Provide the (X, Y) coordinate of the cell's center where the given text is located.  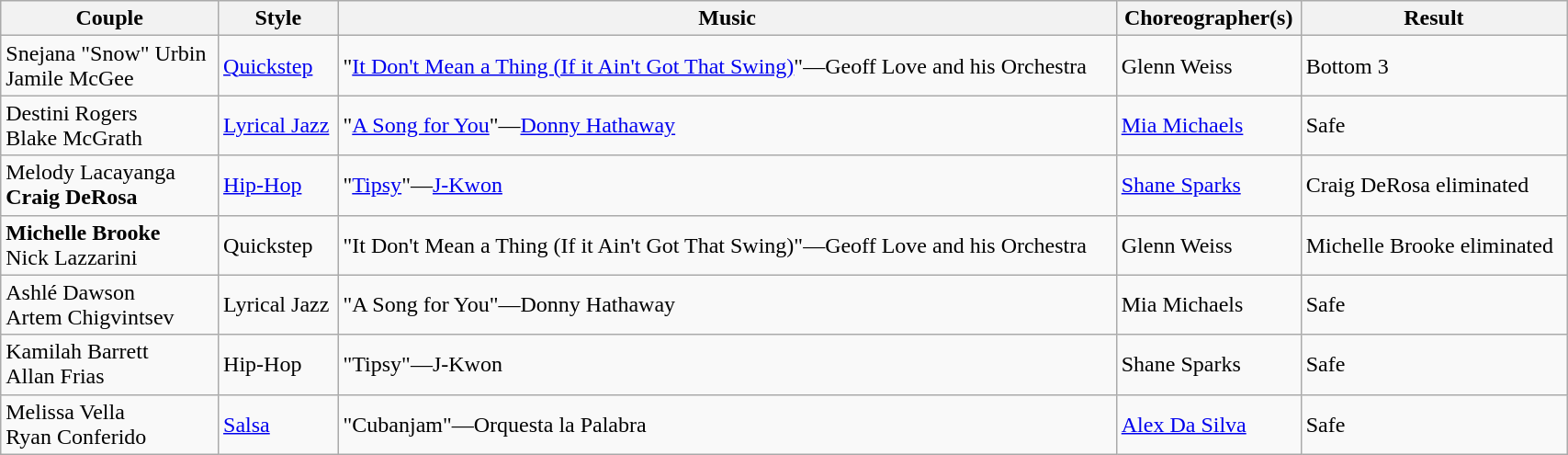
Melody LacayangaCraig DeRosa (110, 186)
Destini RogersBlake McGrath (110, 125)
Couple (110, 18)
Result (1434, 18)
Bottom 3 (1434, 66)
Alex Da Silva (1209, 425)
Craig DeRosa eliminated (1434, 186)
Style (278, 18)
Melissa VellaRyan Conferido (110, 425)
"Cubanjam"—Orquesta la Palabra (728, 425)
Ashlé DawsonArtem Chigvintsev (110, 305)
Snejana "Snow" UrbinJamile McGee (110, 66)
Michelle BrookeNick Lazzarini (110, 245)
Michelle Brooke eliminated (1434, 245)
Salsa (278, 425)
Choreographer(s) (1209, 18)
Kamilah BarrettAllan Frias (110, 364)
Music (728, 18)
